Output the (X, Y) coordinate of the center of the cell containing the given text.  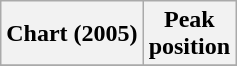
Chart (2005) (72, 34)
Peakposition (189, 34)
